Capture the cell that displays the provided text and extract its (x, y) central coordinate. 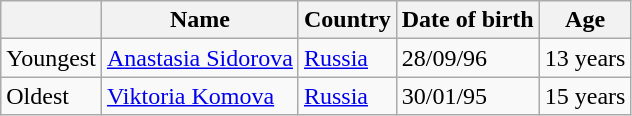
Youngest (52, 58)
Age (585, 20)
Anastasia Sidorova (200, 58)
Date of birth (468, 20)
30/01/95 (468, 96)
Oldest (52, 96)
Viktoria Komova (200, 96)
Name (200, 20)
15 years (585, 96)
Country (347, 20)
28/09/96 (468, 58)
13 years (585, 58)
